Find where the given text appears and provide that cell's center as [x, y] coordinate. 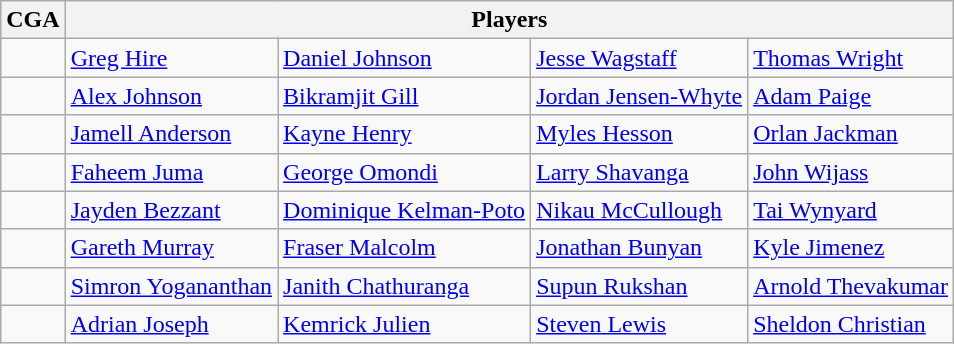
Daniel Johnson [404, 58]
Faheem Juma [171, 172]
Simron Yogananthan [171, 286]
Thomas Wright [851, 58]
Players [509, 20]
Myles Hesson [640, 134]
George Omondi [404, 172]
Kemrick Julien [404, 324]
Jesse Wagstaff [640, 58]
John Wijass [851, 172]
Kyle Jimenez [851, 248]
Alex Johnson [171, 96]
Adrian Joseph [171, 324]
Larry Shavanga [640, 172]
CGA [33, 20]
Kayne Henry [404, 134]
Jonathan Bunyan [640, 248]
Sheldon Christian [851, 324]
Janith Chathuranga [404, 286]
Jamell Anderson [171, 134]
Dominique Kelman-Poto [404, 210]
Nikau McCullough [640, 210]
Jordan Jensen-Whyte [640, 96]
Orlan Jackman [851, 134]
Gareth Murray [171, 248]
Jayden Bezzant [171, 210]
Bikramjit Gill [404, 96]
Greg Hire [171, 58]
Fraser Malcolm [404, 248]
Steven Lewis [640, 324]
Supun Rukshan [640, 286]
Adam Paige [851, 96]
Arnold Thevakumar [851, 286]
Tai Wynyard [851, 210]
